Capture the cell that displays the provided text and extract its [x, y] central coordinate. 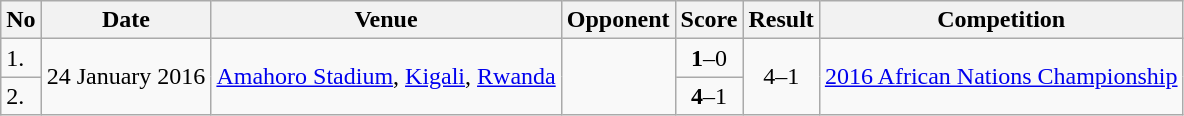
Date [126, 20]
Competition [1001, 20]
24 January 2016 [126, 77]
Opponent [618, 20]
Result [781, 20]
1–0 [709, 58]
1. [21, 58]
2. [21, 96]
2016 African Nations Championship [1001, 77]
Amahoro Stadium, Kigali, Rwanda [386, 77]
Score [709, 20]
Venue [386, 20]
No [21, 20]
